Identify which cell holds the provided text, then report its [X, Y] central coordinate. 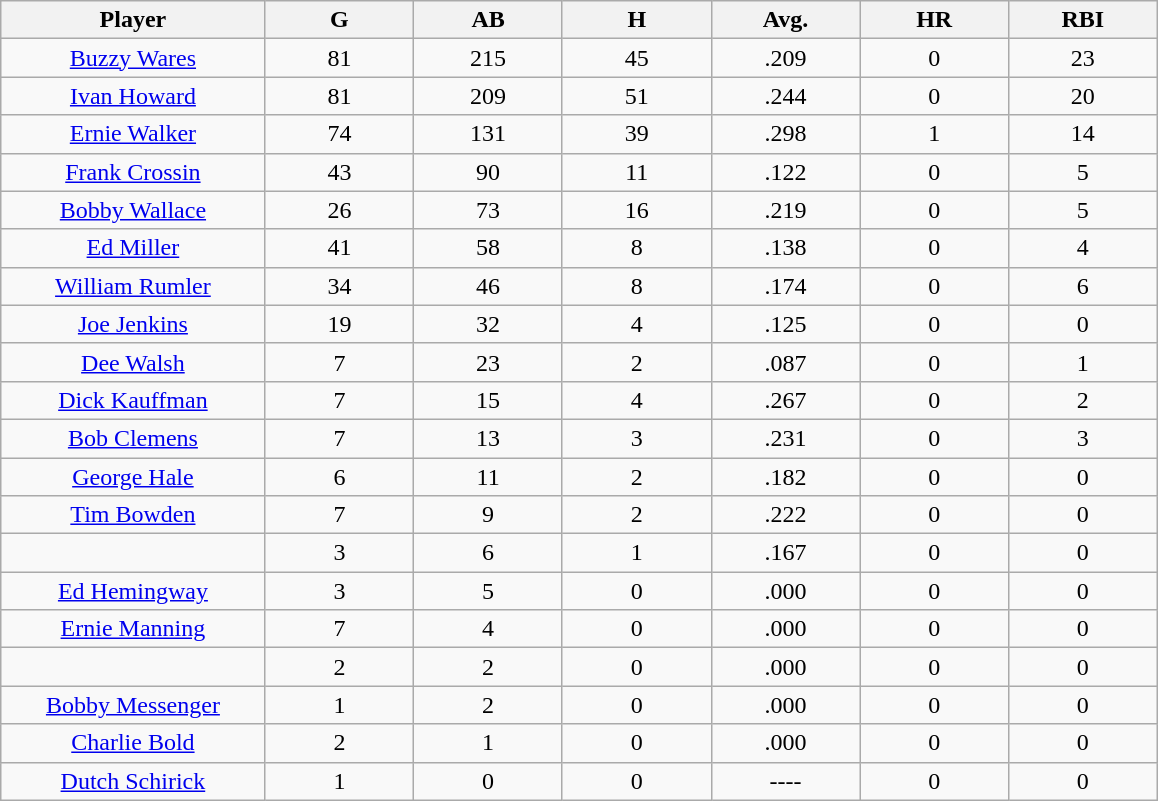
AB [488, 20]
Frank Crossin [133, 172]
39 [636, 134]
15 [488, 400]
45 [636, 58]
Ernie Walker [133, 134]
---- [786, 781]
58 [488, 248]
41 [340, 248]
William Rumler [133, 286]
HR [934, 20]
Dutch Schirick [133, 781]
.174 [786, 286]
.222 [786, 515]
Bob Clemens [133, 438]
90 [488, 172]
14 [1084, 134]
131 [488, 134]
Ed Miller [133, 248]
Bobby Messenger [133, 705]
.167 [786, 553]
Avg. [786, 20]
.231 [786, 438]
34 [340, 286]
.087 [786, 362]
.219 [786, 210]
Charlie Bold [133, 743]
20 [1084, 96]
Bobby Wallace [133, 210]
Ernie Manning [133, 629]
.244 [786, 96]
Ed Hemingway [133, 591]
16 [636, 210]
.209 [786, 58]
32 [488, 324]
.122 [786, 172]
Ivan Howard [133, 96]
.182 [786, 477]
19 [340, 324]
209 [488, 96]
Tim Bowden [133, 515]
9 [488, 515]
.298 [786, 134]
H [636, 20]
43 [340, 172]
.125 [786, 324]
.138 [786, 248]
73 [488, 210]
26 [340, 210]
George Hale [133, 477]
Dee Walsh [133, 362]
.267 [786, 400]
Dick Kauffman [133, 400]
RBI [1084, 20]
Joe Jenkins [133, 324]
51 [636, 96]
Buzzy Wares [133, 58]
13 [488, 438]
215 [488, 58]
46 [488, 286]
Player [133, 20]
74 [340, 134]
G [340, 20]
